Pinpoint the cell where the given text exists, returning its [X, Y] midpoint coordinate. 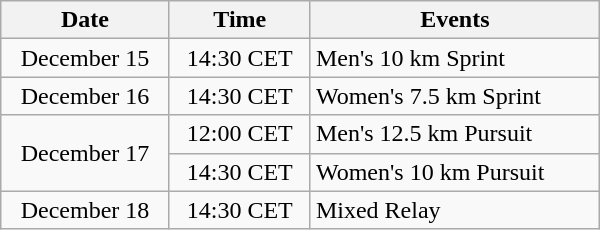
Women's 7.5 km Sprint [454, 96]
December 16 [85, 96]
December 17 [85, 153]
Men's 10 km Sprint [454, 58]
Mixed Relay [454, 210]
12:00 CET [240, 134]
Men's 12.5 km Pursuit [454, 134]
Date [85, 20]
Events [454, 20]
December 18 [85, 210]
Women's 10 km Pursuit [454, 172]
Time [240, 20]
December 15 [85, 58]
